Determine the (x, y) coordinate at the center of the cell enclosing the given text.  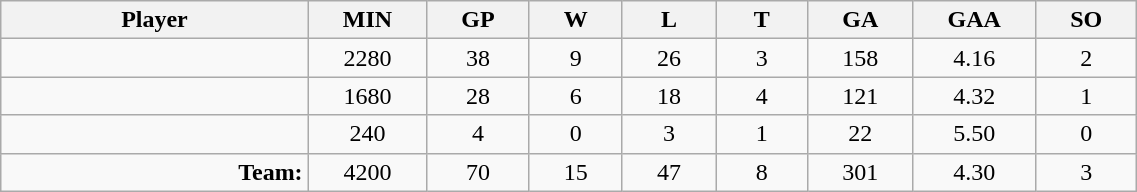
GP (478, 20)
SO (1086, 20)
9 (576, 58)
1680 (368, 96)
6 (576, 96)
4200 (368, 172)
70 (478, 172)
4.32 (974, 96)
15 (576, 172)
301 (860, 172)
MIN (368, 20)
GAA (974, 20)
L (668, 20)
2 (1086, 58)
28 (478, 96)
4.16 (974, 58)
47 (668, 172)
W (576, 20)
GA (860, 20)
18 (668, 96)
240 (368, 134)
26 (668, 58)
22 (860, 134)
8 (762, 172)
158 (860, 58)
2280 (368, 58)
5.50 (974, 134)
Team: (154, 172)
38 (478, 58)
121 (860, 96)
Player (154, 20)
4.30 (974, 172)
T (762, 20)
